Locate the cell with the specified text and output its [X, Y] center coordinate. 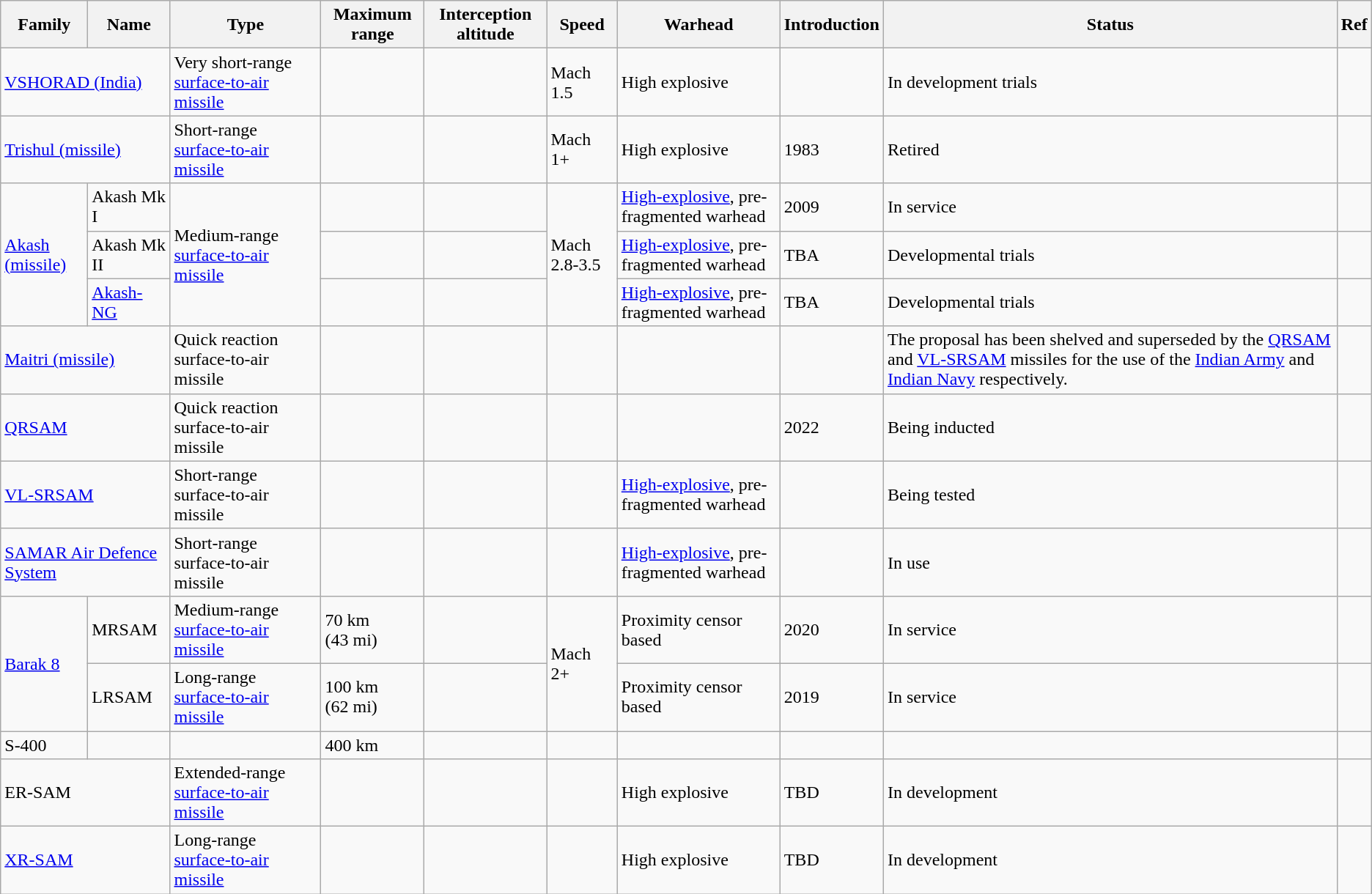
XR-SAM [85, 860]
Name [129, 25]
S-400 [44, 745]
The proposal has been shelved and superseded by the QRSAM and VL-SRSAM missiles for the use of the Indian Army and Indian Navy respectively. [1111, 360]
2009 [831, 207]
Trishul (missile) [85, 149]
Status [1111, 25]
ER-SAM [85, 793]
70 km(43 mi) [372, 629]
400 km [372, 745]
2019 [831, 697]
Warhead [698, 25]
LRSAM [129, 697]
Speed [582, 25]
Type [246, 25]
Retired [1111, 149]
Mach 1.5 [582, 82]
Maitri (missile) [85, 360]
Akash Mk I [129, 207]
VSHORAD (India) [85, 82]
Extended-range surface-to-air missile [246, 793]
In use [1111, 562]
Family [44, 25]
Interception altitude [485, 25]
In development trials [1111, 82]
Mach 2+ [582, 663]
VL-SRSAM [85, 495]
Akash (missile) [44, 255]
Very short-range surface-to-air missile [246, 82]
Ref [1354, 25]
Introduction [831, 25]
QRSAM [85, 427]
100 km(62 mi) [372, 697]
Maximum range [372, 25]
Akash-NG [129, 302]
1983 [831, 149]
Being tested [1111, 495]
Mach 2.8-3.5 [582, 255]
SAMAR Air Defence System [85, 562]
MRSAM [129, 629]
Mach 1+ [582, 149]
2020 [831, 629]
Akash Mk II [129, 255]
Barak 8 [44, 663]
2022 [831, 427]
Being inducted [1111, 427]
